Locate the cell with the specified text and output its (x, y) center coordinate. 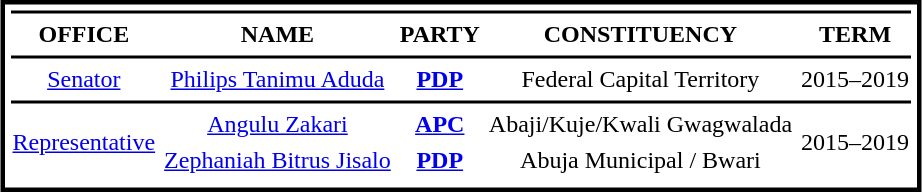
Zephaniah Bitrus Jisalo (278, 161)
Federal Capital Territory (640, 79)
CONSTITUENCY (640, 35)
Abuja Municipal / Bwari (640, 161)
TERM (856, 35)
PARTY (440, 35)
Representative (84, 143)
Angulu Zakari (278, 125)
APC (440, 125)
NAME (278, 35)
OFFICE (84, 35)
Philips Tanimu Aduda (278, 79)
Senator (84, 79)
Abaji/Kuje/Kwali Gwagwalada (640, 125)
